Identify which cell holds the provided text, then report its (X, Y) central coordinate. 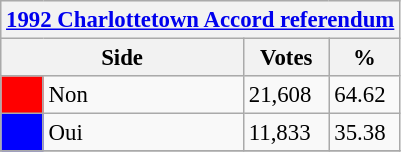
Non (143, 95)
Side (122, 58)
11,833 (286, 133)
64.62 (364, 95)
21,608 (286, 95)
35.38 (364, 133)
1992 Charlottetown Accord referendum (200, 20)
Votes (286, 58)
% (364, 58)
Oui (143, 133)
